Extract the [X, Y] coordinate from the center of the cell holding the provided text.  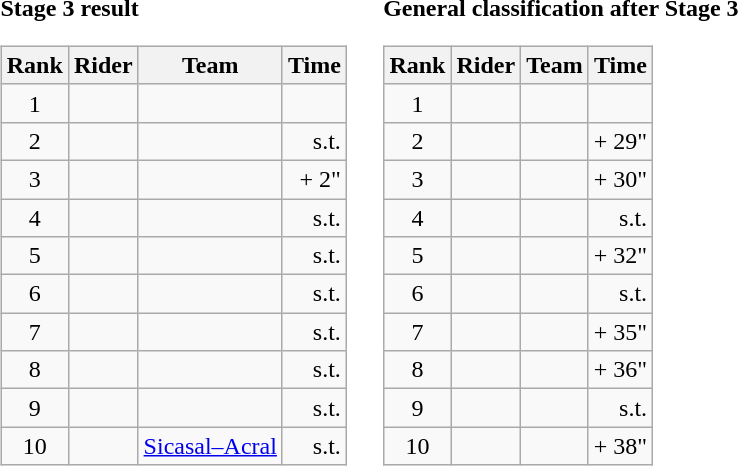
+ 30" [620, 179]
+ 38" [620, 446]
+ 36" [620, 370]
+ 2" [314, 179]
Sicasal–Acral [210, 446]
+ 32" [620, 256]
+ 35" [620, 332]
+ 29" [620, 141]
